From the cell containing the given text, extract its center point as [X, Y] coordinate. 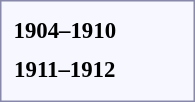
1904–1910 [65, 30]
1911–1912 [65, 69]
